Extract the (X, Y) coordinate from the center of the cell holding the provided text.  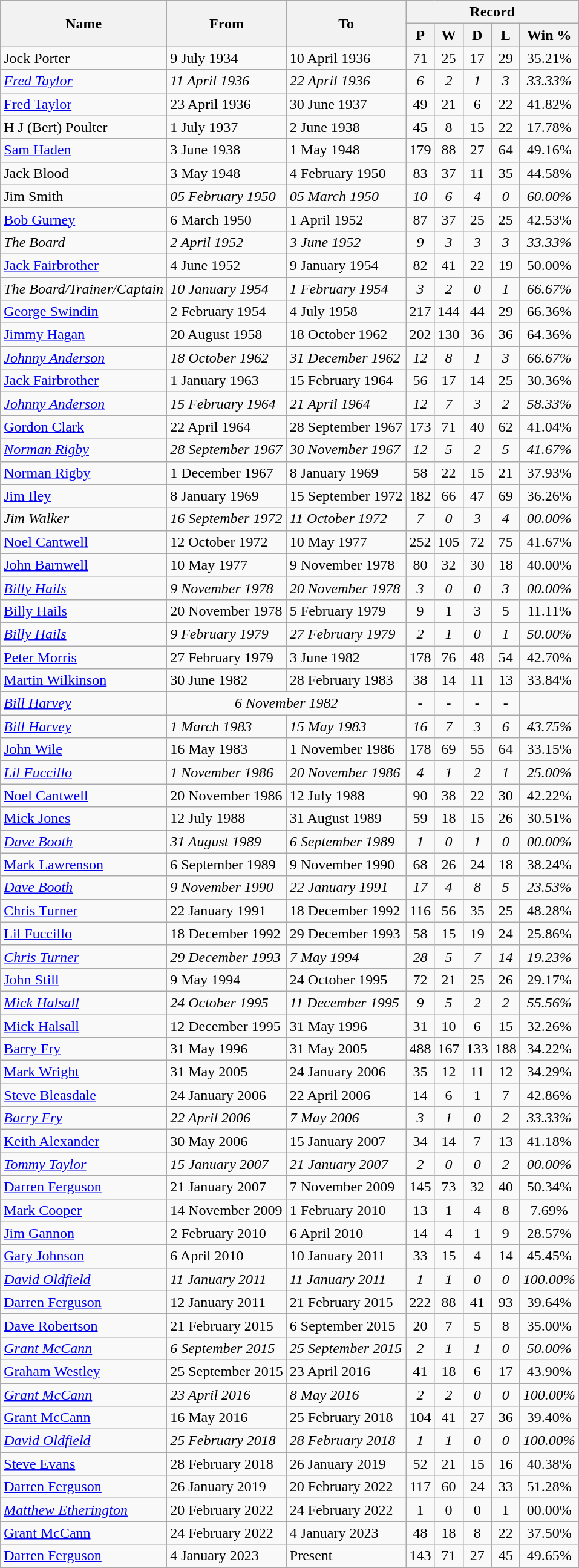
Mick Jones (83, 819)
2 June 1938 (346, 127)
217 (420, 312)
29.17% (549, 980)
Present (346, 1556)
35.00% (549, 1325)
30 June 1937 (346, 104)
From (227, 24)
John Wile (83, 749)
182 (420, 496)
30 June 1982 (227, 680)
23.53% (549, 888)
48.28% (549, 911)
16 September 1972 (227, 519)
1 March 1983 (227, 726)
W (449, 35)
Gordon Clark (83, 427)
133 (477, 1049)
Jim Iley (83, 496)
Jimmy Hagan (83, 335)
49 (420, 104)
Jim Smith (83, 196)
167 (449, 1049)
6 November 1982 (287, 703)
Martin Wilkinson (83, 680)
33.15% (549, 749)
19.23% (549, 957)
66.36% (549, 312)
117 (420, 1487)
36.26% (549, 496)
32.26% (549, 1026)
Tommy Taylor (83, 1164)
10 January 2011 (346, 1256)
143 (420, 1556)
10 January 1954 (227, 289)
130 (449, 335)
82 (420, 265)
2 April 1952 (227, 242)
John Still (83, 980)
3 June 1938 (227, 150)
28 February 1983 (346, 680)
31 December 1962 (346, 358)
9 July 1934 (227, 58)
30 May 2006 (227, 1141)
173 (420, 427)
76 (449, 657)
8 May 2016 (346, 1394)
49.65% (549, 1556)
Mark Lawrenson (83, 865)
6 March 1950 (227, 219)
P (420, 35)
9 February 1979 (227, 634)
31 (420, 1026)
75 (506, 542)
28.57% (549, 1233)
34 (420, 1141)
179 (420, 150)
Jock Porter (83, 58)
87 (420, 219)
41.04% (549, 427)
59 (420, 819)
4 July 1958 (346, 312)
Jack Blood (83, 173)
55 (477, 749)
40.38% (549, 1464)
37.93% (549, 473)
Matthew Etherington (83, 1510)
2 February 1954 (227, 312)
22 April 1964 (227, 427)
12 October 1972 (227, 542)
1 February 1954 (346, 289)
D (477, 35)
30.51% (549, 819)
41.18% (549, 1141)
05 February 1950 (227, 196)
25.00% (549, 772)
20 August 1958 (227, 335)
21 April 1964 (346, 404)
68 (420, 865)
34.29% (549, 1072)
7.69% (549, 1210)
80 (420, 565)
17.78% (549, 127)
L (506, 35)
3 June 1982 (346, 657)
16 May 2016 (227, 1418)
93 (506, 1302)
Steve Bleasdale (83, 1095)
60.00% (549, 196)
10 April 1936 (346, 58)
145 (420, 1187)
7 May 2006 (346, 1118)
51.28% (549, 1487)
39.64% (549, 1302)
15 September 1972 (346, 496)
64.36% (549, 335)
25.86% (549, 934)
42.53% (549, 219)
Graham Westley (83, 1371)
60 (449, 1487)
Jim Walker (83, 519)
5 February 1979 (346, 611)
252 (420, 542)
66 (449, 496)
Bob Gurney (83, 219)
7 May 1994 (346, 957)
Win % (549, 35)
Record (492, 12)
30 November 1967 (346, 450)
05 March 1950 (346, 196)
37.50% (549, 1533)
9 January 1954 (346, 265)
9 May 1994 (227, 980)
47 (477, 496)
14 November 2009 (227, 1210)
42.70% (549, 657)
2 February 2010 (227, 1233)
4 June 1952 (227, 265)
The Board/Trainer/Captain (83, 289)
43.75% (549, 726)
34.22% (549, 1049)
58.33% (549, 404)
54 (506, 657)
105 (449, 542)
11 April 1936 (227, 81)
1 May 1948 (346, 150)
Mark Wright (83, 1072)
35.21% (549, 58)
John Barnwell (83, 565)
30.36% (549, 381)
Gary Johnson (83, 1256)
33.84% (549, 680)
16 May 1983 (227, 749)
H J (Bert) Poulter (83, 127)
Mark Cooper (83, 1210)
38.24% (549, 865)
Name (83, 24)
144 (449, 312)
Dave Robertson (83, 1325)
Peter Morris (83, 657)
3 June 1952 (346, 242)
11.11% (549, 611)
12 January 2011 (227, 1302)
39.40% (549, 1418)
62 (506, 427)
116 (420, 911)
45.45% (549, 1256)
20 (420, 1325)
3 May 1948 (227, 173)
43.90% (549, 1371)
28 (420, 957)
7 November 2009 (346, 1187)
Keith Alexander (83, 1141)
22 April 1936 (346, 81)
83 (420, 173)
49.16% (549, 150)
Jim Gannon (83, 1233)
52 (420, 1464)
488 (420, 1049)
44.58% (549, 173)
73 (449, 1187)
Sam Haden (83, 150)
George Swindin (83, 312)
11 December 1995 (346, 1003)
1 January 1963 (227, 381)
42.22% (549, 796)
90 (420, 796)
To (346, 24)
4 February 1950 (346, 173)
50.34% (549, 1187)
188 (506, 1049)
40.00% (549, 565)
1 December 1967 (227, 473)
44 (477, 312)
11 October 1972 (346, 519)
23 April 1936 (227, 104)
The Board (83, 242)
12 December 1995 (227, 1026)
42.86% (549, 1095)
104 (420, 1418)
1 April 1952 (346, 219)
55.56% (549, 1003)
41.82% (549, 104)
1 February 2010 (346, 1210)
Steve Evans (83, 1464)
222 (420, 1302)
202 (420, 335)
15 May 1983 (346, 726)
1 July 1937 (227, 127)
